Search for the cell housing the specified text and yield its (X, Y) center coordinate. 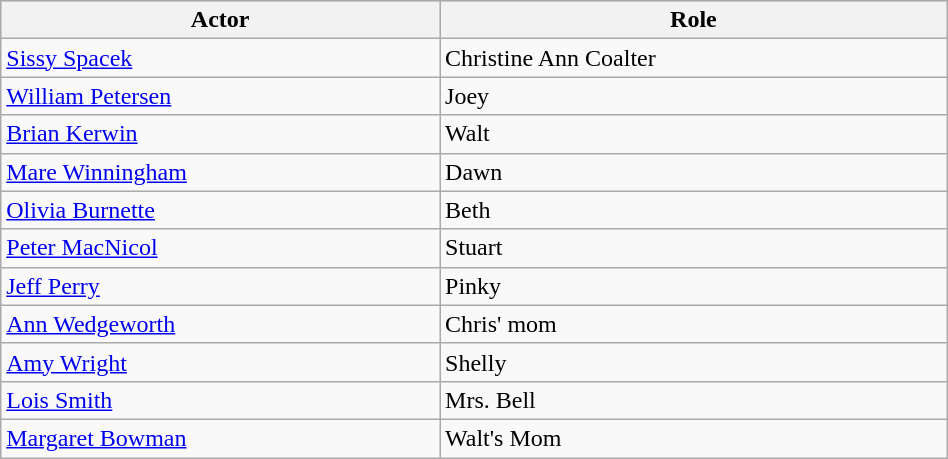
Joey (694, 96)
Beth (694, 210)
Walt (694, 134)
Ann Wedgeworth (220, 324)
Sissy Spacek (220, 58)
Shelly (694, 362)
Actor (220, 20)
Pinky (694, 286)
Role (694, 20)
Olivia Burnette (220, 210)
Brian Kerwin (220, 134)
Lois Smith (220, 400)
Walt's Mom (694, 438)
William Petersen (220, 96)
Stuart (694, 248)
Jeff Perry (220, 286)
Christine Ann Coalter (694, 58)
Peter MacNicol (220, 248)
Dawn (694, 172)
Mrs. Bell (694, 400)
Margaret Bowman (220, 438)
Chris' mom (694, 324)
Mare Winningham (220, 172)
Amy Wright (220, 362)
